For the text-containing cell, return its midpoint in (X, Y) coordinate format. 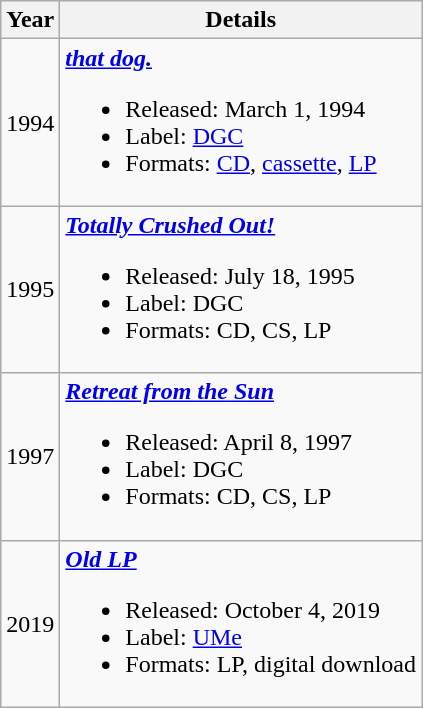
2019 (30, 624)
Details (241, 20)
Retreat from the SunReleased: April 8, 1997Label: DGCFormats: CD, CS, LP (241, 456)
1995 (30, 290)
that dog.Released: March 1, 1994Label: DGCFormats: CD, cassette, LP (241, 122)
1997 (30, 456)
Old LPReleased: October 4, 2019Label: UMeFormats: LP, digital download (241, 624)
Totally Crushed Out!Released: July 18, 1995Label: DGCFormats: CD, CS, LP (241, 290)
Year (30, 20)
1994 (30, 122)
